Identify which cell holds the provided text, then report its [x, y] central coordinate. 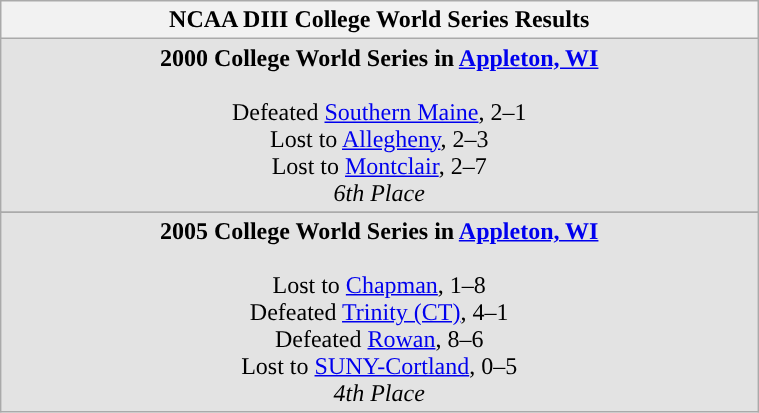
2005 College World Series in Appleton, WI Lost to Chapman, 1–8 Defeated Trinity (CT), 4–1 Defeated Rowan, 8–6 Lost to SUNY-Cortland, 0–5 4th Place [380, 312]
2000 College World Series in Appleton, WI Defeated Southern Maine, 2–1 Lost to Allegheny, 2–3 Lost to Montclair, 2–7 6th Place [380, 126]
NCAA DIII College World Series Results [380, 20]
